For the text-containing cell, return its midpoint in [x, y] coordinate format. 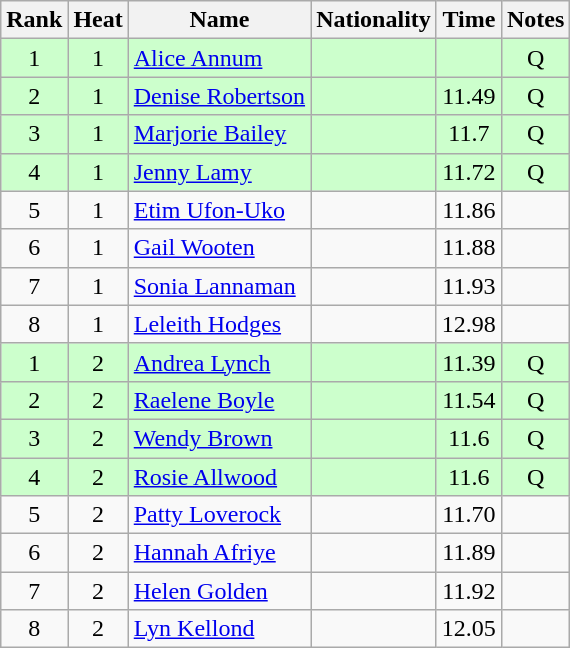
11.89 [468, 553]
12.05 [468, 629]
11.86 [468, 210]
Lyn Kellond [219, 629]
Wendy Brown [219, 438]
Time [468, 20]
Leleith Hodges [219, 324]
11.70 [468, 515]
Raelene Boyle [219, 400]
Denise Robertson [219, 96]
11.88 [468, 248]
Rosie Allwood [219, 477]
Sonia Lannaman [219, 286]
11.54 [468, 400]
Alice Annum [219, 58]
Jenny Lamy [219, 172]
Nationality [374, 20]
Etim Ufon-Uko [219, 210]
Patty Loverock [219, 515]
Name [219, 20]
Hannah Afriye [219, 553]
11.39 [468, 362]
Andrea Lynch [219, 362]
Rank [34, 20]
11.92 [468, 591]
11.72 [468, 172]
Notes [535, 20]
11.93 [468, 286]
11.49 [468, 96]
Marjorie Bailey [219, 134]
12.98 [468, 324]
Helen Golden [219, 591]
Gail Wooten [219, 248]
Heat [98, 20]
11.7 [468, 134]
